Identify which cell holds the provided text, then report its (x, y) central coordinate. 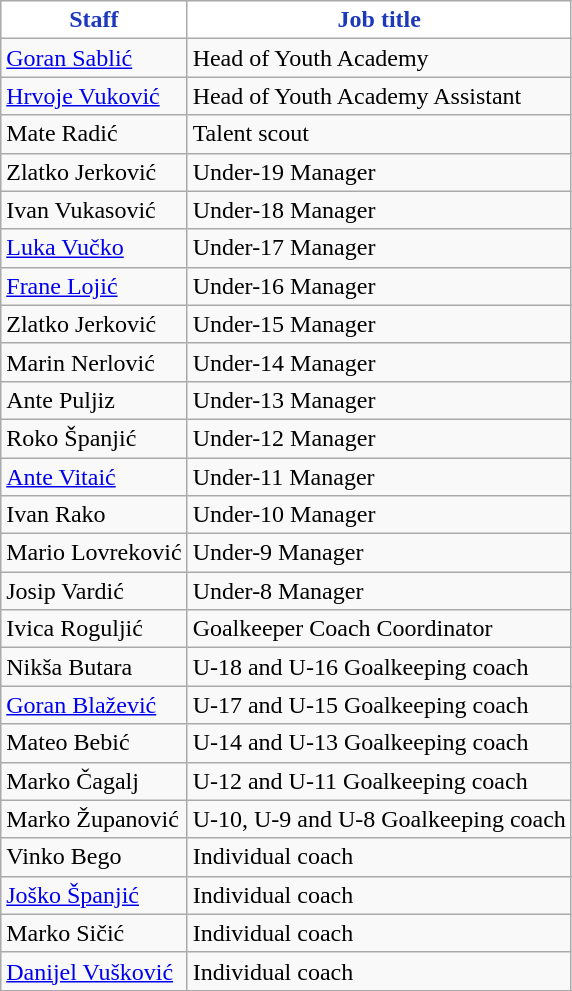
U-12 and U-11 Goalkeeping coach (379, 781)
Under-14 Manager (379, 362)
Under-8 Manager (379, 591)
Under-17 Manager (379, 248)
Vinko Bego (94, 857)
Ante Vitaić (94, 477)
Ivica Roguljić (94, 629)
Hrvoje Vuković (94, 96)
Head of Youth Academy Assistant (379, 96)
Talent scout (379, 134)
Goran Blažević (94, 705)
Under-13 Manager (379, 400)
Under-10 Manager (379, 515)
U-17 and U-15 Goalkeeping coach (379, 705)
Ivan Vukasović (94, 210)
Staff (94, 20)
Mate Radić (94, 134)
U-10, U-9 and U-8 Goalkeeping coach (379, 819)
Roko Španjić (94, 438)
U-14 and U-13 Goalkeeping coach (379, 743)
Nikša Butara (94, 667)
Under-18 Manager (379, 210)
Marin Nerlović (94, 362)
Under-11 Manager (379, 477)
Under-16 Manager (379, 286)
Josip Vardić (94, 591)
Ante Puljiz (94, 400)
Ivan Rako (94, 515)
Frane Lojić (94, 286)
Marko Županović (94, 819)
Under-9 Manager (379, 553)
Danijel Vušković (94, 971)
Luka Vučko (94, 248)
U-18 and U-16 Goalkeeping coach (379, 667)
Goran Sablić (94, 58)
Under-15 Manager (379, 324)
Marko Sičić (94, 933)
Mario Lovreković (94, 553)
Under-12 Manager (379, 438)
Marko Čagalj (94, 781)
Joško Španjić (94, 895)
Job title (379, 20)
Under-19 Manager (379, 172)
Mateo Bebić (94, 743)
Head of Youth Academy (379, 58)
Goalkeeper Coach Coordinator (379, 629)
